Determine the [x, y] coordinate at the center of the cell enclosing the given text.  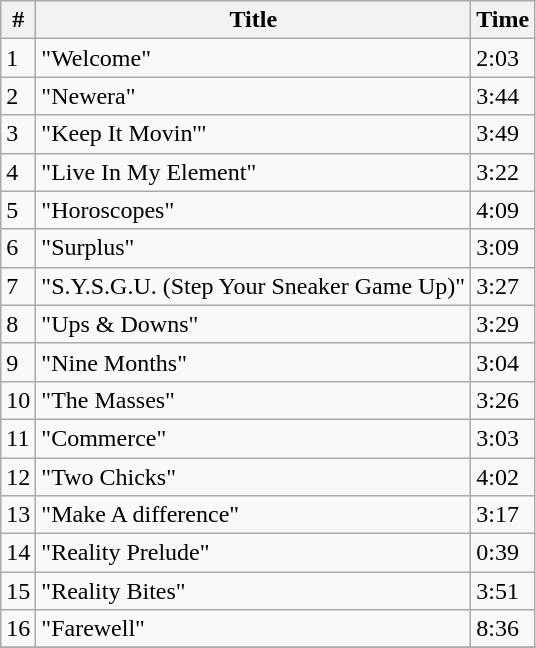
3:17 [503, 515]
13 [18, 515]
# [18, 20]
3 [18, 134]
1 [18, 58]
10 [18, 400]
16 [18, 629]
"Surplus" [254, 248]
5 [18, 210]
4:02 [503, 477]
8 [18, 324]
2 [18, 96]
"Horoscopes" [254, 210]
6 [18, 248]
4:09 [503, 210]
Title [254, 20]
"Commerce" [254, 438]
4 [18, 172]
12 [18, 477]
"Reality Prelude" [254, 553]
0:39 [503, 553]
3:49 [503, 134]
Time [503, 20]
"The Masses" [254, 400]
"S.Y.S.G.U. (Step Your Sneaker Game Up)" [254, 286]
3:51 [503, 591]
3:04 [503, 362]
3:27 [503, 286]
3:22 [503, 172]
"Welcome" [254, 58]
3:03 [503, 438]
"Reality Bites" [254, 591]
"Two Chicks" [254, 477]
14 [18, 553]
"Ups & Downs" [254, 324]
"Farewell" [254, 629]
"Live In My Element" [254, 172]
2:03 [503, 58]
"Keep It Movin'" [254, 134]
7 [18, 286]
"Make A difference" [254, 515]
8:36 [503, 629]
3:44 [503, 96]
3:09 [503, 248]
3:29 [503, 324]
"Nine Months" [254, 362]
9 [18, 362]
"Newera" [254, 96]
11 [18, 438]
15 [18, 591]
3:26 [503, 400]
